Search for the cell housing the specified text and yield its (x, y) center coordinate. 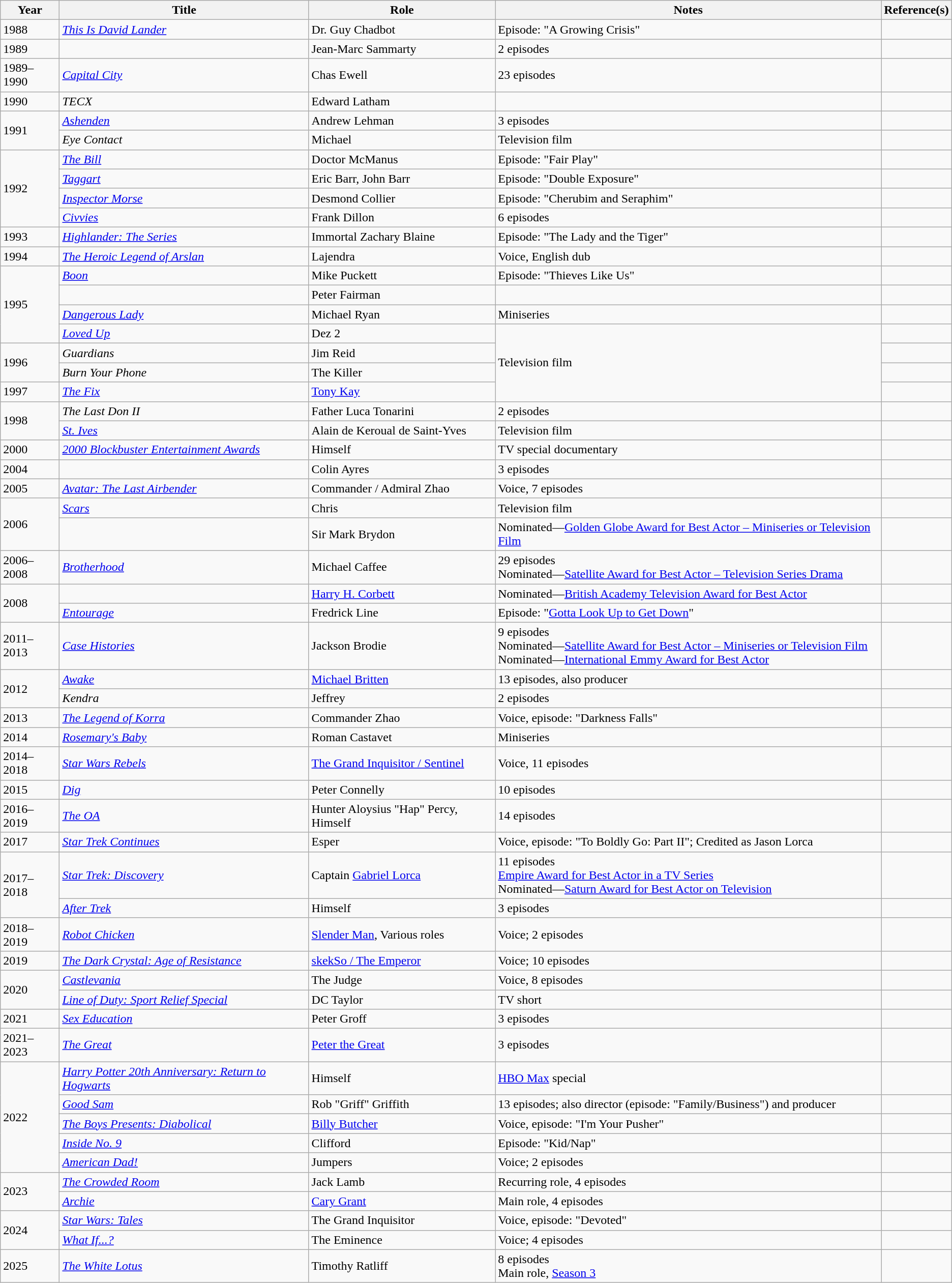
Entourage (184, 613)
Burn Your Phone (184, 372)
Clifford (402, 1143)
Jean-Marc Sammarty (402, 49)
Tony Kay (402, 392)
Ashenden (184, 121)
Year (30, 10)
1988 (30, 30)
Michael (402, 140)
Voice, episode: "I'm Your Pusher" (689, 1124)
Title (184, 10)
Sir Mark Brydon (402, 534)
11 episodesEmpire Award for Best Actor in a TV SeriesNominated—Saturn Award for Best Actor on Television (689, 875)
1992 (30, 188)
Guardians (184, 353)
2013 (30, 718)
The Bill (184, 159)
Father Luca Tonarini (402, 411)
2011–2013 (30, 646)
Commander Zhao (402, 718)
Episode: "Thieves Like Us" (689, 276)
The Last Don II (184, 411)
Fredrick Line (402, 613)
This Is David Lander (184, 30)
Alain de Keroual de Saint-Yves (402, 430)
Immortal Zachary Blaine (402, 237)
TECX (184, 101)
Dig (184, 790)
Jeffrey (402, 698)
1997 (30, 392)
Roman Castavet (402, 737)
The Grand Inquisitor (402, 1220)
2017–2018 (30, 885)
Slender Man, Various roles (402, 934)
Episode: "A Growing Crisis" (689, 30)
Case Histories (184, 646)
Chas Ewell (402, 75)
1991 (30, 130)
skekSo / The Emperor (402, 960)
Peter Connelly (402, 790)
2004 (30, 469)
The Grand Inquisitor / Sentinel (402, 763)
What If...? (184, 1240)
Peter the Great (402, 1045)
Voice; 4 episodes (689, 1240)
Jim Reid (402, 353)
Edward Latham (402, 101)
Nominated—British Academy Television Award for Best Actor (689, 594)
Captain Gabriel Lorca (402, 875)
Awake (184, 679)
Eye Contact (184, 140)
Harry H. Corbett (402, 594)
The Eminence (402, 1240)
Voice, episode: "Devoted" (689, 1220)
2015 (30, 790)
The Fix (184, 392)
14 episodes (689, 816)
1989–1990 (30, 75)
Rob "Griff" Griffith (402, 1104)
Mike Puckett (402, 276)
2016–2019 (30, 816)
HBO Max special (689, 1078)
2025 (30, 1266)
Highlander: The Series (184, 237)
Boon (184, 276)
Voice, 11 episodes (689, 763)
2006 (30, 524)
6 episodes (689, 217)
The Legend of Korra (184, 718)
23 episodes (689, 75)
Star Trek Continues (184, 842)
Lajendra (402, 256)
Avatar: The Last Airbender (184, 488)
Nominated—Golden Globe Award for Best Actor – Miniseries or Television Film (689, 534)
2021 (30, 1019)
TV special documentary (689, 450)
The Dark Crystal: Age of Resistance (184, 960)
The Killer (402, 372)
Sex Education (184, 1019)
DC Taylor (402, 1000)
2012 (30, 689)
Desmond Collier (402, 198)
Frank Dillon (402, 217)
Voice, English dub (689, 256)
Reference(s) (916, 10)
29 episodesNominated—Satellite Award for Best Actor – Television Series Drama (689, 567)
Voice; 10 episodes (689, 960)
Line of Duty: Sport Relief Special (184, 1000)
Commander / Admiral Zhao (402, 488)
Dez 2 (402, 334)
Harry Potter 20th Anniversary: Return to Hogwarts (184, 1078)
13 episodes, also producer (689, 679)
2020 (30, 989)
Jack Lamb (402, 1182)
Voice, episode: "Darkness Falls" (689, 718)
Episode: "Kid/Nap" (689, 1143)
Main role, 4 episodes (689, 1201)
Inspector Morse (184, 198)
Episode: "Gotta Look Up to Get Down" (689, 613)
Recurring role, 4 episodes (689, 1182)
The Crowded Room (184, 1182)
Eric Barr, John Barr (402, 179)
Chris (402, 508)
1993 (30, 237)
Good Sam (184, 1104)
9 episodesNominated—Satellite Award for Best Actor – Miniseries or Television FilmNominated—International Emmy Award for Best Actor (689, 646)
The Boys Presents: Diabolical (184, 1124)
Star Wars Rebels (184, 763)
Michael Caffee (402, 567)
Voice, episode: "To Boldly Go: Part II"; Credited as Jason Lorca (689, 842)
Inside No. 9 (184, 1143)
Dr. Guy Chadbot (402, 30)
Dangerous Lady (184, 314)
The White Lotus (184, 1266)
Peter Groff (402, 1019)
Rosemary's Baby (184, 737)
1994 (30, 256)
Michael Britten (402, 679)
1996 (30, 363)
1989 (30, 49)
2024 (30, 1230)
Cary Grant (402, 1201)
13 episodes; also director (episode: "Family/Business") and producer (689, 1104)
2023 (30, 1191)
2000 (30, 450)
Voice, 8 episodes (689, 980)
Civvies (184, 217)
Episode: "Fair Play" (689, 159)
The Judge (402, 980)
Michael Ryan (402, 314)
2021–2023 (30, 1045)
Voice, 7 episodes (689, 488)
2006–2008 (30, 567)
The Heroic Legend of Arslan (184, 256)
1995 (30, 305)
Star Trek: Discovery (184, 875)
Taggart (184, 179)
Billy Butcher (402, 1124)
The OA (184, 816)
8 episodesMain role, Season 3 (689, 1266)
Jackson Brodie (402, 646)
Doctor McManus (402, 159)
TV short (689, 1000)
2018–2019 (30, 934)
2022 (30, 1117)
Hunter Aloysius "Hap" Percy, Himself (402, 816)
1990 (30, 101)
Esper (402, 842)
American Dad! (184, 1162)
2014 (30, 737)
Loved Up (184, 334)
Castlevania (184, 980)
After Trek (184, 908)
Role (402, 10)
2014–2018 (30, 763)
Star Wars: Tales (184, 1220)
2008 (30, 603)
Timothy Ratliff (402, 1266)
Brotherhood (184, 567)
Archie (184, 1201)
Kendra (184, 698)
The Great (184, 1045)
Capital City (184, 75)
Jumpers (402, 1162)
10 episodes (689, 790)
Andrew Lehman (402, 121)
Peter Fairman (402, 295)
Scars (184, 508)
2017 (30, 842)
Episode: "The Lady and the Tiger" (689, 237)
Robot Chicken (184, 934)
Colin Ayres (402, 469)
1998 (30, 421)
2005 (30, 488)
2019 (30, 960)
Episode: "Double Exposure" (689, 179)
2000 Blockbuster Entertainment Awards (184, 450)
St. Ives (184, 430)
Episode: "Cherubim and Seraphim" (689, 198)
Notes (689, 10)
